Provide the (X, Y) coordinate of the cell's center where the given text is located.  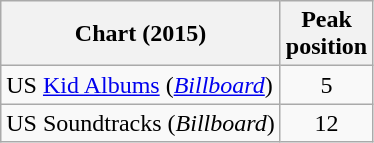
Peakposition (326, 34)
5 (326, 85)
Chart (2015) (141, 34)
US Kid Albums (Billboard) (141, 85)
12 (326, 123)
US Soundtracks (Billboard) (141, 123)
